From the cell containing the given text, extract its center point as [X, Y] coordinate. 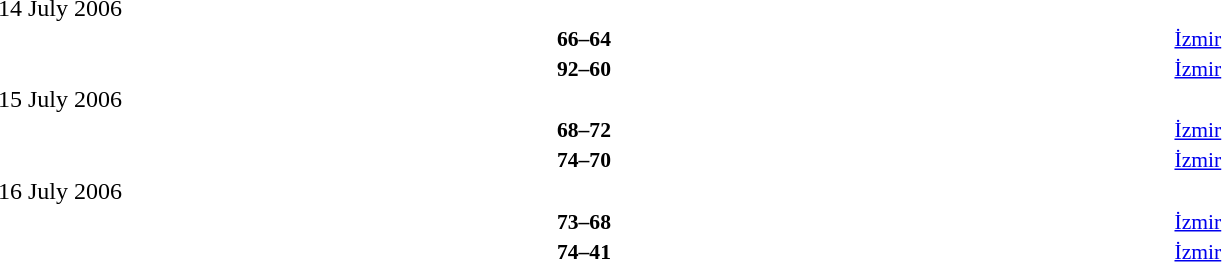
66–64 [584, 38]
74–70 [584, 160]
73–68 [584, 222]
92–60 [584, 68]
68–72 [584, 130]
